From the cell containing the given text, extract its center point as (X, Y) coordinate. 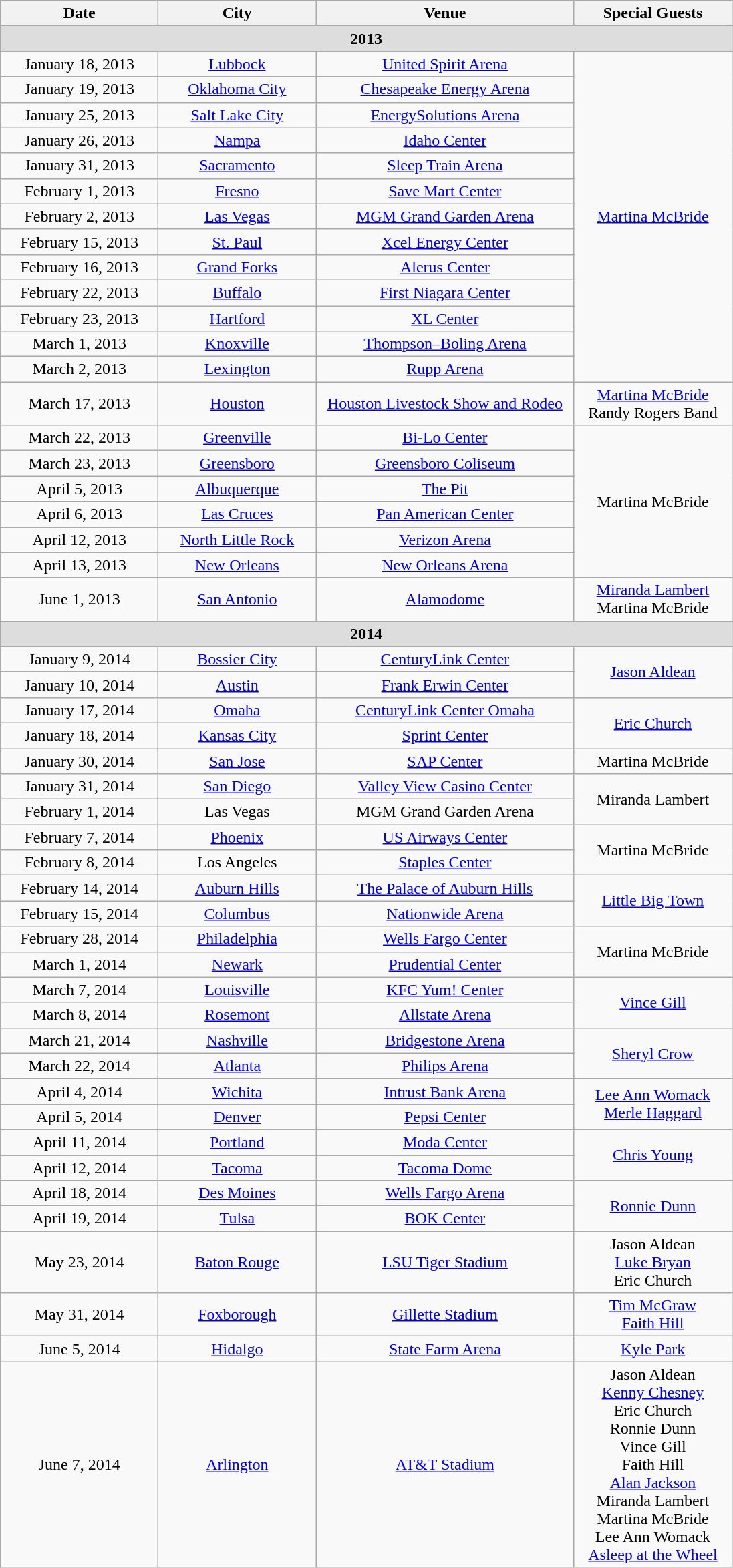
Greenville (237, 438)
March 8, 2014 (80, 1015)
Xcel Energy Center (445, 242)
March 1, 2013 (80, 344)
Auburn Hills (237, 888)
Tacoma Dome (445, 1168)
February 8, 2014 (80, 863)
Martina McBrideRandy Rogers Band (653, 403)
EnergySolutions Arena (445, 115)
February 15, 2014 (80, 914)
Bi-Lo Center (445, 438)
Chris Young (653, 1155)
Los Angeles (237, 863)
Louisville (237, 990)
First Niagara Center (445, 292)
Verizon Arena (445, 540)
Vince Gill (653, 1002)
Special Guests (653, 13)
2013 (366, 39)
Bridgestone Arena (445, 1040)
Wichita (237, 1091)
Tacoma (237, 1168)
February 2, 2013 (80, 216)
March 22, 2013 (80, 438)
St. Paul (237, 242)
April 13, 2013 (80, 565)
February 1, 2014 (80, 812)
XL Center (445, 319)
April 12, 2013 (80, 540)
2014 (366, 634)
Tulsa (237, 1219)
Staples Center (445, 863)
Nationwide Arena (445, 914)
Greensboro (237, 463)
Ronnie Dunn (653, 1206)
Philadelphia (237, 939)
January 31, 2013 (80, 166)
Intrust Bank Arena (445, 1091)
March 7, 2014 (80, 990)
Nashville (237, 1040)
February 28, 2014 (80, 939)
June 5, 2014 (80, 1349)
May 23, 2014 (80, 1262)
Greensboro Coliseum (445, 463)
Arlington (237, 1464)
Valley View Casino Center (445, 787)
February 22, 2013 (80, 292)
June 1, 2013 (80, 600)
Pepsi Center (445, 1117)
Allstate Arena (445, 1015)
Houston (237, 403)
Kansas City (237, 735)
January 25, 2013 (80, 115)
Rosemont (237, 1015)
January 9, 2014 (80, 659)
San Diego (237, 787)
Sprint Center (445, 735)
Venue (445, 13)
LSU Tiger Stadium (445, 1262)
January 10, 2014 (80, 684)
Tim McGrawFaith Hill (653, 1314)
Buffalo (237, 292)
February 1, 2013 (80, 191)
Bossier City (237, 659)
Sacramento (237, 166)
Des Moines (237, 1193)
Hartford (237, 319)
February 7, 2014 (80, 837)
Atlanta (237, 1066)
Jason Aldean (653, 672)
March 17, 2013 (80, 403)
Omaha (237, 710)
Alamodome (445, 600)
March 22, 2014 (80, 1066)
Kyle Park (653, 1349)
City (237, 13)
Salt Lake City (237, 115)
Moda Center (445, 1142)
Columbus (237, 914)
The Palace of Auburn Hills (445, 888)
Frank Erwin Center (445, 684)
CenturyLink Center (445, 659)
April 4, 2014 (80, 1091)
US Airways Center (445, 837)
April 12, 2014 (80, 1168)
Jason AldeanKenny ChesneyEric ChurchRonnie DunnVince GillFaith HillAlan JacksonMiranda LambertMartina McBrideLee Ann WomackAsleep at the Wheel (653, 1464)
Lubbock (237, 64)
April 11, 2014 (80, 1142)
Wells Fargo Arena (445, 1193)
April 5, 2014 (80, 1117)
SAP Center (445, 761)
Oklahoma City (237, 89)
Newark (237, 964)
Chesapeake Energy Arena (445, 89)
State Farm Arena (445, 1349)
Austin (237, 684)
Knoxville (237, 344)
Idaho Center (445, 140)
February 15, 2013 (80, 242)
February 14, 2014 (80, 888)
Sleep Train Arena (445, 166)
Denver (237, 1117)
Philips Arena (445, 1066)
Lee Ann WomackMerle Haggard (653, 1104)
Portland (237, 1142)
March 21, 2014 (80, 1040)
Sheryl Crow (653, 1053)
New Orleans Arena (445, 565)
AT&T Stadium (445, 1464)
San Jose (237, 761)
Rupp Arena (445, 369)
June 7, 2014 (80, 1464)
Lexington (237, 369)
Gillette Stadium (445, 1314)
April 18, 2014 (80, 1193)
Alerus Center (445, 267)
Pan American Center (445, 514)
Grand Forks (237, 267)
March 2, 2013 (80, 369)
March 23, 2013 (80, 463)
Houston Livestock Show and Rodeo (445, 403)
Hidalgo (237, 1349)
Foxborough (237, 1314)
Baton Rouge (237, 1262)
Nampa (237, 140)
April 5, 2013 (80, 489)
United Spirit Arena (445, 64)
January 17, 2014 (80, 710)
January 18, 2014 (80, 735)
January 31, 2014 (80, 787)
Jason AldeanLuke BryanEric Church (653, 1262)
BOK Center (445, 1219)
Date (80, 13)
April 6, 2013 (80, 514)
April 19, 2014 (80, 1219)
Miranda LambertMartina McBride (653, 600)
Wells Fargo Center (445, 939)
CenturyLink Center Omaha (445, 710)
KFC Yum! Center (445, 990)
Miranda Lambert (653, 799)
January 30, 2014 (80, 761)
Little Big Town (653, 901)
San Antonio (237, 600)
February 23, 2013 (80, 319)
Phoenix (237, 837)
January 18, 2013 (80, 64)
Thompson–Boling Arena (445, 344)
North Little Rock (237, 540)
February 16, 2013 (80, 267)
The Pit (445, 489)
January 26, 2013 (80, 140)
Albuquerque (237, 489)
Eric Church (653, 723)
Las Cruces (237, 514)
Save Mart Center (445, 191)
Prudential Center (445, 964)
May 31, 2014 (80, 1314)
March 1, 2014 (80, 964)
Fresno (237, 191)
New Orleans (237, 565)
January 19, 2013 (80, 89)
